Provide the (x, y) coordinate of the cell's center where the given text is located.  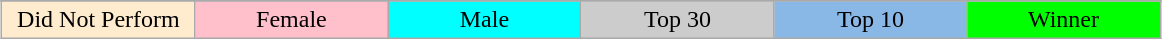
Top 30 (678, 20)
Male (484, 20)
Did Not Perform (98, 20)
Winner (1064, 20)
Top 10 (870, 20)
Female (292, 20)
